Output the [X, Y] coordinate of the center of the cell containing the given text.  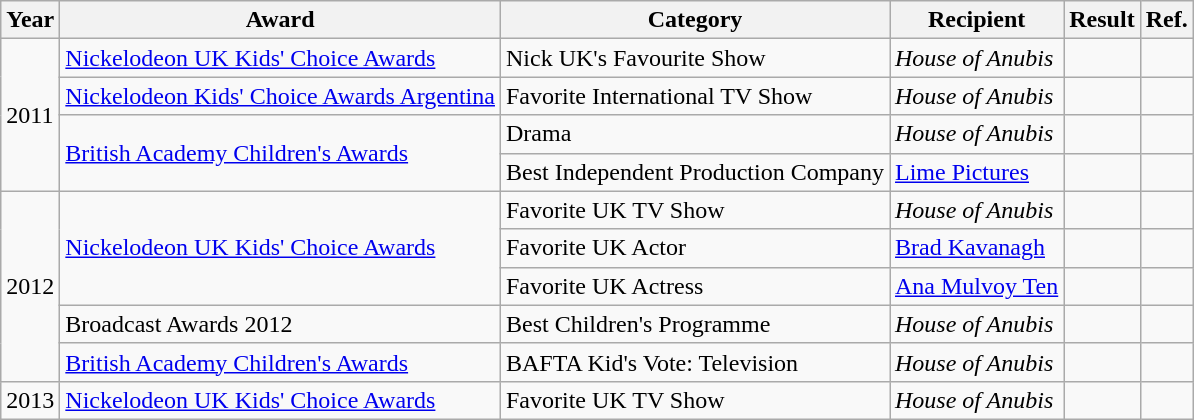
Favorite UK Actress [694, 286]
Nick UK's Favourite Show [694, 58]
Ref. [1166, 20]
Best Independent Production Company [694, 172]
Year [30, 20]
BAFTA Kid's Vote: Television [694, 362]
Result [1102, 20]
Award [280, 20]
2013 [30, 400]
2012 [30, 286]
Favorite International TV Show [694, 96]
Drama [694, 134]
2011 [30, 115]
Recipient [977, 20]
Broadcast Awards 2012 [280, 324]
Ana Mulvoy Ten [977, 286]
Best Children's Programme [694, 324]
Favorite UK Actor [694, 248]
Nickelodeon Kids' Choice Awards Argentina [280, 96]
Lime Pictures [977, 172]
Category [694, 20]
Brad Kavanagh [977, 248]
